Detect which cell encompasses the target text, then output its (x, y) center coordinate. 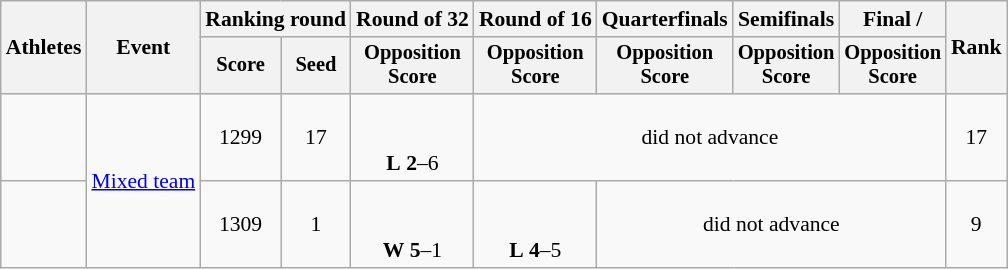
Quarterfinals (665, 19)
Round of 32 (412, 19)
Mixed team (143, 180)
Round of 16 (536, 19)
Athletes (44, 48)
9 (976, 224)
Semifinals (786, 19)
Seed (316, 66)
Score (240, 66)
1 (316, 224)
Final / (892, 19)
L 2–6 (412, 138)
1309 (240, 224)
1299 (240, 138)
Rank (976, 48)
L 4–5 (536, 224)
W 5–1 (412, 224)
Ranking round (276, 19)
Event (143, 48)
